Return the (X, Y) coordinate for the center point of the cell that contains the specified text.  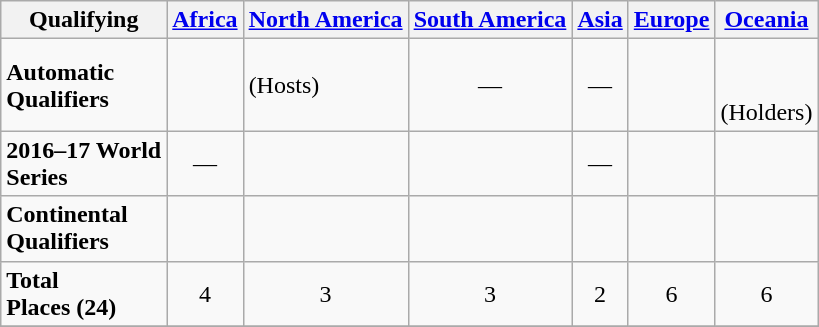
2 (600, 294)
Asia (600, 20)
Automatic Qualifiers (84, 85)
(Hosts) (326, 85)
2016–17 World Series (84, 164)
Europe (672, 20)
North America (326, 20)
Africa (205, 20)
Total Places (24) (84, 294)
South America (490, 20)
(Holders) (766, 85)
Continental Qualifiers (84, 228)
Oceania (766, 20)
4 (205, 294)
Qualifying (84, 20)
